Locate the cell with the specified text and output its [x, y] center coordinate. 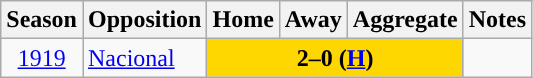
Aggregate [405, 20]
Nacional [144, 58]
Opposition [144, 20]
Home [243, 20]
Season [42, 20]
Away [313, 20]
1919 [42, 58]
2–0 (H) [335, 58]
Notes [497, 20]
